Identify which cell holds the provided text, then report its (x, y) central coordinate. 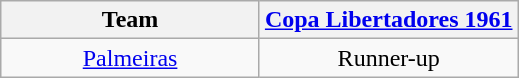
Palmeiras (130, 58)
Copa Libertadores 1961 (388, 20)
Team (130, 20)
Runner-up (388, 58)
